Pinpoint the cell where the given text exists, returning its [X, Y] midpoint coordinate. 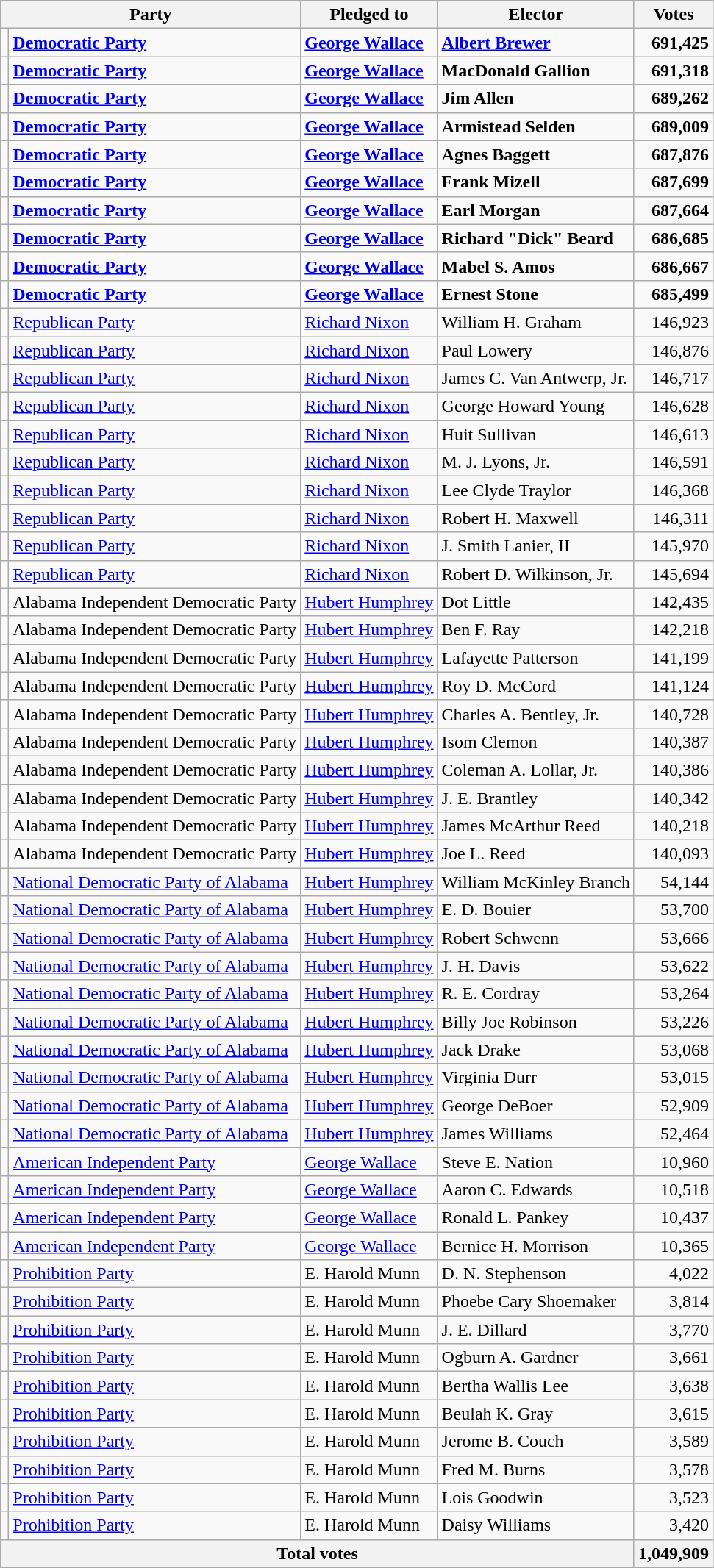
140,386 [674, 770]
3,578 [674, 1469]
J. Smith Lanier, II [535, 546]
10,365 [674, 1246]
M. J. Lyons, Jr. [535, 462]
Huit Sullivan [535, 434]
687,876 [674, 154]
Billy Joe Robinson [535, 1022]
R. E. Cordray [535, 994]
687,664 [674, 210]
Mabel S. Amos [535, 266]
Jim Allen [535, 99]
146,368 [674, 490]
Robert D. Wilkinson, Jr. [535, 574]
140,093 [674, 854]
3,661 [674, 1358]
53,622 [674, 966]
Steve E. Nation [535, 1161]
140,387 [674, 742]
Aaron C. Edwards [535, 1189]
3,638 [674, 1386]
Roy D. McCord [535, 686]
Bernice H. Morrison [535, 1246]
Richard "Dick" Beard [535, 238]
689,262 [674, 99]
Lee Clyde Traylor [535, 490]
3,420 [674, 1525]
689,009 [674, 126]
10,437 [674, 1217]
J. H. Davis [535, 966]
Albert Brewer [535, 43]
53,700 [674, 910]
686,685 [674, 238]
Votes [674, 15]
53,015 [674, 1078]
D. N. Stephenson [535, 1274]
George Howard Young [535, 407]
Fred M. Burns [535, 1469]
691,425 [674, 43]
Ernest Stone [535, 294]
142,218 [674, 630]
Paul Lowery [535, 351]
Frank Mizell [535, 182]
10,960 [674, 1161]
146,628 [674, 407]
Lois Goodwin [535, 1497]
Earl Morgan [535, 210]
3,814 [674, 1302]
145,970 [674, 546]
Robert Schwenn [535, 938]
Agnes Baggett [535, 154]
Lafayette Patterson [535, 658]
Coleman A. Lollar, Jr. [535, 770]
140,728 [674, 714]
146,717 [674, 379]
Total votes [318, 1553]
Party [151, 15]
Bertha Wallis Lee [535, 1386]
Ronald L. Pankey [535, 1217]
54,144 [674, 882]
Ben F. Ray [535, 630]
Elector [535, 15]
685,499 [674, 294]
Dot Little [535, 602]
Charles A. Bentley, Jr. [535, 714]
141,124 [674, 686]
142,435 [674, 602]
Beulah K. Gray [535, 1414]
James C. Van Antwerp, Jr. [535, 379]
691,318 [674, 71]
140,342 [674, 798]
3,770 [674, 1330]
146,923 [674, 322]
10,518 [674, 1189]
52,909 [674, 1106]
MacDonald Gallion [535, 71]
William H. Graham [535, 322]
Virginia Durr [535, 1078]
146,591 [674, 462]
687,699 [674, 182]
146,876 [674, 351]
George DeBoer [535, 1106]
3,615 [674, 1414]
53,264 [674, 994]
4,022 [674, 1274]
146,311 [674, 518]
1,049,909 [674, 1553]
Daisy Williams [535, 1525]
Joe L. Reed [535, 854]
Armistead Selden [535, 126]
53,226 [674, 1022]
Isom Clemon [535, 742]
3,589 [674, 1442]
James McArthur Reed [535, 826]
James Williams [535, 1134]
145,694 [674, 574]
53,666 [674, 938]
Robert H. Maxwell [535, 518]
Phoebe Cary Shoemaker [535, 1302]
686,667 [674, 266]
3,523 [674, 1497]
E. D. Bouier [535, 910]
Jack Drake [535, 1050]
141,199 [674, 658]
Pledged to [369, 15]
J. E. Brantley [535, 798]
53,068 [674, 1050]
Ogburn A. Gardner [535, 1358]
Jerome B. Couch [535, 1442]
William McKinley Branch [535, 882]
146,613 [674, 434]
140,218 [674, 826]
52,464 [674, 1134]
J. E. Dillard [535, 1330]
